Detect which cell encompasses the target text, then output its [x, y] center coordinate. 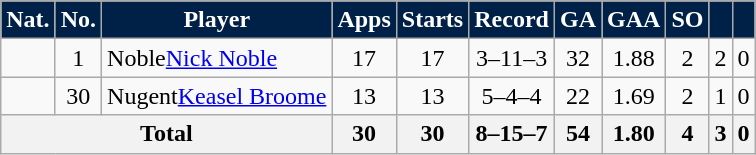
5–4–4 [512, 96]
Nat. [28, 20]
1.80 [634, 134]
3 [720, 134]
8–15–7 [512, 134]
1.88 [634, 58]
NugentKeasel Broome [217, 96]
GAA [634, 20]
SO [688, 20]
1.69 [634, 96]
Apps [364, 20]
54 [578, 134]
NobleNick Noble [217, 58]
No. [78, 20]
32 [578, 58]
4 [688, 134]
GA [578, 20]
3–11–3 [512, 58]
Record [512, 20]
22 [578, 96]
Starts [432, 20]
Player [217, 20]
Total [166, 134]
